Determine the [X, Y] coordinate at the center of the cell enclosing the given text.  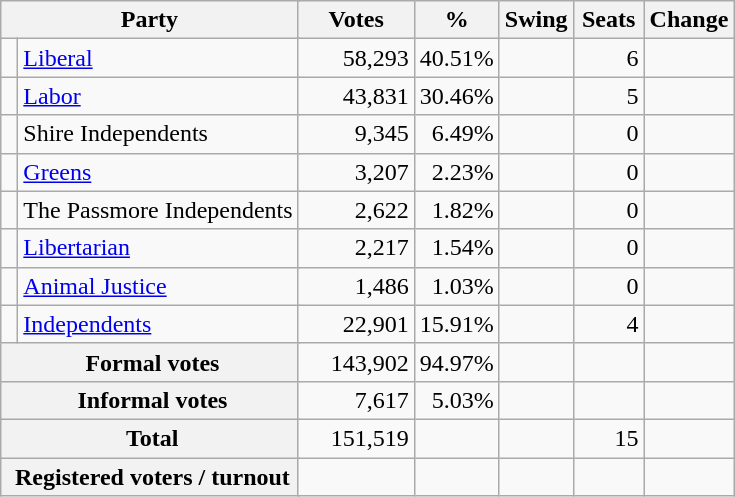
1,486 [356, 286]
The Passmore Independents [158, 210]
Labor [158, 96]
Libertarian [158, 248]
2,622 [356, 210]
Animal Justice [158, 286]
143,902 [356, 362]
Greens [158, 172]
Independents [158, 324]
6.49% [456, 134]
4 [608, 324]
58,293 [356, 58]
Formal votes [150, 362]
Total [150, 438]
15.91% [456, 324]
Registered voters / turnout [150, 477]
151,519 [356, 438]
6 [608, 58]
Liberal [158, 58]
30.46% [456, 96]
1.54% [456, 248]
Informal votes [150, 400]
Party [150, 20]
5 [608, 96]
1.03% [456, 286]
Votes [356, 20]
7,617 [356, 400]
1.82% [456, 210]
15 [608, 438]
5.03% [456, 400]
2,217 [356, 248]
3,207 [356, 172]
Shire Independents [158, 134]
22,901 [356, 324]
% [456, 20]
Change [689, 20]
2.23% [456, 172]
9,345 [356, 134]
43,831 [356, 96]
40.51% [456, 58]
94.97% [456, 362]
Seats [608, 20]
Swing [536, 20]
